Return [X, Y] of the center of cell containing provided text 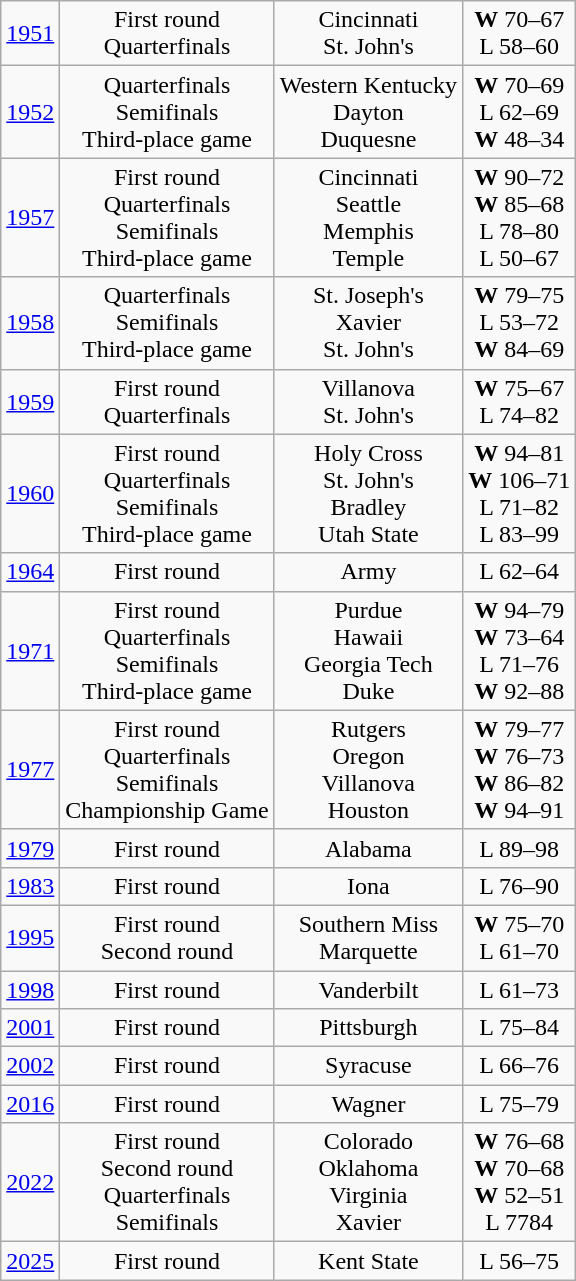
1977 [30, 770]
W 75–67L 74–82 [520, 402]
First roundSecond roundQuarterfinalsSemifinals [167, 1182]
First roundQuarterfinalsSemifinalsChampionship Game [167, 770]
1964 [30, 572]
Syracuse [368, 1066]
2022 [30, 1182]
L 56–75 [520, 1261]
Western KentuckyDaytonDuquesne [368, 112]
1959 [30, 402]
W 94–79W 73–64L 71–76W 92–88 [520, 650]
Vanderbilt [368, 989]
2025 [30, 1261]
L 76–90 [520, 886]
L 61–73 [520, 989]
2002 [30, 1066]
W 94–81W 106–71L 71–82L 83–99 [520, 494]
1952 [30, 112]
Army [368, 572]
VillanovaSt. John's [368, 402]
1951 [30, 34]
W 79–77W 76–73W 86–82W 94–91 [520, 770]
W 90–72W 85–68L 78–80L 50–67 [520, 218]
Kent State [368, 1261]
1958 [30, 323]
Southern MissMarquette [368, 938]
First roundSecond round [167, 938]
1960 [30, 494]
L 66–76 [520, 1066]
1979 [30, 848]
W 76–68 W 70–68 W 52–51L 7784 [520, 1182]
Iona [368, 886]
2001 [30, 1028]
W 70–67L 58–60 [520, 34]
1998 [30, 989]
1971 [30, 650]
L 62–64 [520, 572]
W 75–70L 61–70 [520, 938]
ColoradoOklahomaVirginiaXavier [368, 1182]
1995 [30, 938]
CincinnatiSt. John's [368, 34]
1957 [30, 218]
W 79–75L 53–72W 84–69 [520, 323]
L 75–79 [520, 1104]
St. Joseph'sXavierSt. John's [368, 323]
Wagner [368, 1104]
2016 [30, 1104]
PurdueHawaiiGeorgia TechDuke [368, 650]
CincinnatiSeattleMemphisTemple [368, 218]
Holy CrossSt. John'sBradleyUtah State [368, 494]
L 75–84 [520, 1028]
L 89–98 [520, 848]
Alabama [368, 848]
Pittsburgh [368, 1028]
W 70–69L 62–69W 48–34 [520, 112]
RutgersOregonVillanovaHouston [368, 770]
1983 [30, 886]
